For the text-containing cell, return its midpoint in (X, Y) coordinate format. 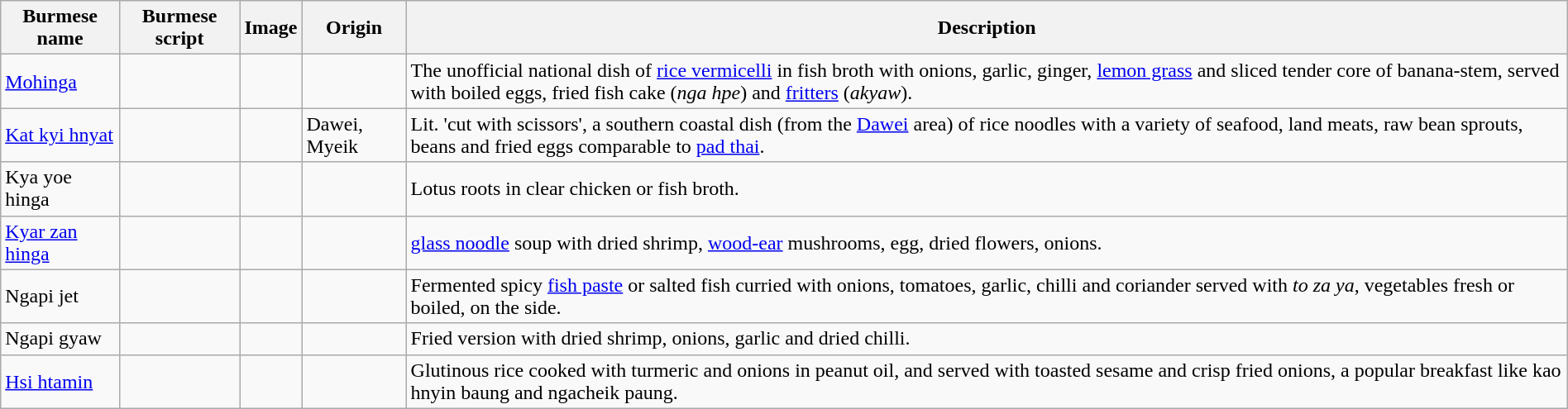
Kat kyi hnyat (60, 136)
Image (271, 28)
Description (987, 28)
Mohinga (60, 81)
Dawei, Myeik (354, 136)
Hsi htamin (60, 382)
Fried version with dried shrimp, onions, garlic and dried chilli. (987, 339)
glass noodle soup with dried shrimp, wood-ear mushrooms, egg, dried flowers, onions. (987, 243)
Origin (354, 28)
Lotus roots in clear chicken or fish broth. (987, 188)
Burmese name (60, 28)
Kya yoe hinga (60, 188)
Kyar zan hinga (60, 243)
Burmese script (179, 28)
Ngapi jet (60, 296)
Ngapi gyaw (60, 339)
